Pinpoint the cell where the given text exists, returning its [X, Y] midpoint coordinate. 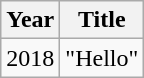
"Hello" [102, 58]
Title [102, 20]
Year [30, 20]
2018 [30, 58]
